Detect which cell encompasses the target text, then output its [x, y] center coordinate. 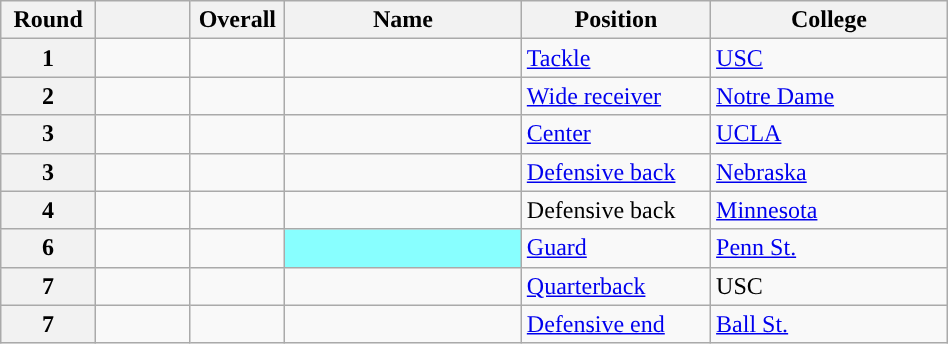
Overall [238, 20]
Notre Dame [830, 96]
Center [616, 134]
College [830, 20]
Wide receiver [616, 96]
Guard [616, 248]
Penn St. [830, 248]
Position [616, 20]
1 [48, 58]
4 [48, 210]
Round [48, 20]
Quarterback [616, 286]
Name [404, 20]
Minnesota [830, 210]
Tackle [616, 58]
UCLA [830, 134]
Nebraska [830, 172]
6 [48, 248]
Ball St. [830, 324]
2 [48, 96]
Defensive end [616, 324]
